Provide the (X, Y) coordinate of the cell's center where the given text is located.  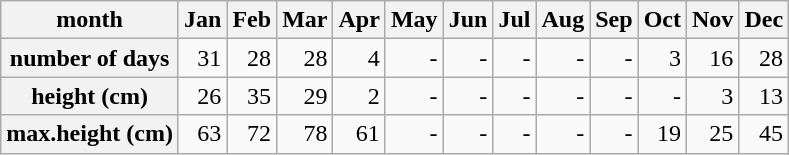
Mar (305, 20)
Oct (662, 20)
35 (252, 96)
13 (764, 96)
2 (359, 96)
Jun (468, 20)
Aug (563, 20)
61 (359, 134)
31 (202, 58)
month (90, 20)
Jul (514, 20)
63 (202, 134)
Apr (359, 20)
26 (202, 96)
Feb (252, 20)
78 (305, 134)
number of days (90, 58)
max.height (cm) (90, 134)
72 (252, 134)
4 (359, 58)
25 (712, 134)
Dec (764, 20)
16 (712, 58)
19 (662, 134)
29 (305, 96)
May (414, 20)
Jan (202, 20)
height (cm) (90, 96)
Nov (712, 20)
Sep (614, 20)
45 (764, 134)
